Find where the given text appears and provide that cell's center as [X, Y] coordinate. 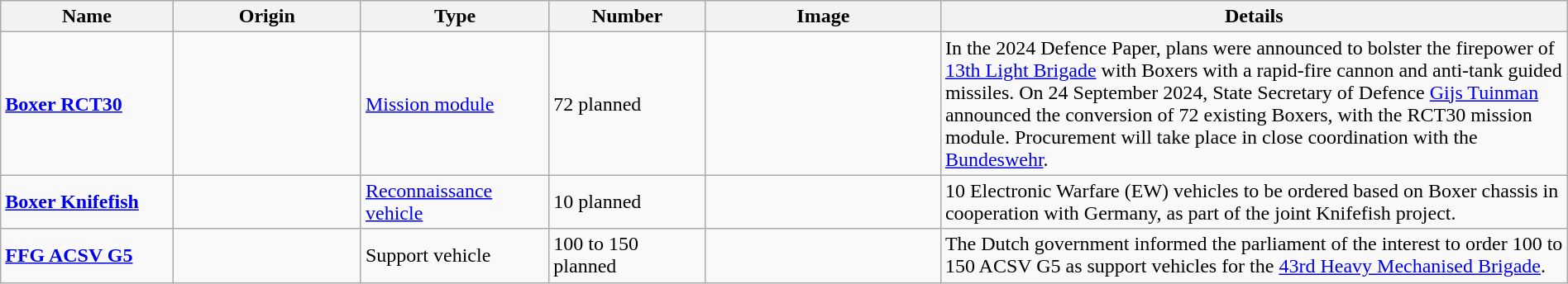
Mission module [455, 104]
Details [1254, 17]
10 planned [627, 201]
Support vehicle [455, 256]
FFG ACSV G5 [87, 256]
10 Electronic Warfare (EW) vehicles to be ordered based on Boxer chassis in cooperation with Germany, as part of the joint Knifefish project. [1254, 201]
100 to 150 planned [627, 256]
Image [823, 17]
The Dutch government informed the parliament of the interest to order 100 to 150 ACSV G5 as support vehicles for the 43rd Heavy Mechanised Brigade. [1254, 256]
Boxer RCT30 [87, 104]
Reconnaissance vehicle [455, 201]
Type [455, 17]
72 planned [627, 104]
Boxer Knifefish [87, 201]
Name [87, 17]
Number [627, 17]
Origin [266, 17]
